Search for the cell housing the specified text and yield its [X, Y] center coordinate. 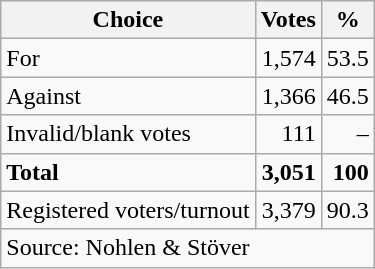
Votes [288, 20]
Total [128, 172]
Source: Nohlen & Stöver [188, 248]
90.3 [348, 210]
Choice [128, 20]
% [348, 20]
For [128, 58]
111 [288, 134]
1,574 [288, 58]
100 [348, 172]
– [348, 134]
Registered voters/turnout [128, 210]
1,366 [288, 96]
Invalid/blank votes [128, 134]
3,379 [288, 210]
3,051 [288, 172]
53.5 [348, 58]
46.5 [348, 96]
Against [128, 96]
